Determine the [x, y] coordinate at the center of the cell enclosing the given text.  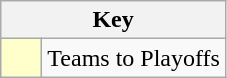
Key [114, 20]
Teams to Playoffs [134, 58]
